Find where the given text appears and provide that cell's center as (X, Y) coordinate. 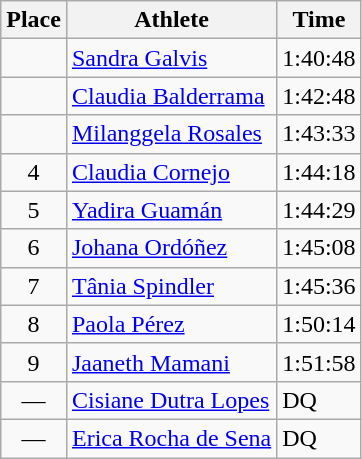
Paola Pérez (171, 324)
Yadira Guamán (171, 210)
6 (34, 248)
9 (34, 362)
4 (34, 172)
Milanggela Rosales (171, 134)
Erica Rocha de Sena (171, 438)
Time (319, 20)
Athlete (171, 20)
Cisiane Dutra Lopes (171, 400)
Place (34, 20)
1:50:14 (319, 324)
1:44:29 (319, 210)
1:51:58 (319, 362)
1:45:08 (319, 248)
1:45:36 (319, 286)
Claudia Cornejo (171, 172)
1:43:33 (319, 134)
1:42:48 (319, 96)
Tânia Spindler (171, 286)
7 (34, 286)
Johana Ordóñez (171, 248)
8 (34, 324)
1:40:48 (319, 58)
Claudia Balderrama (171, 96)
Jaaneth Mamani (171, 362)
Sandra Galvis (171, 58)
5 (34, 210)
1:44:18 (319, 172)
